Provide the [X, Y] coordinate of the cell's center where the given text is located.  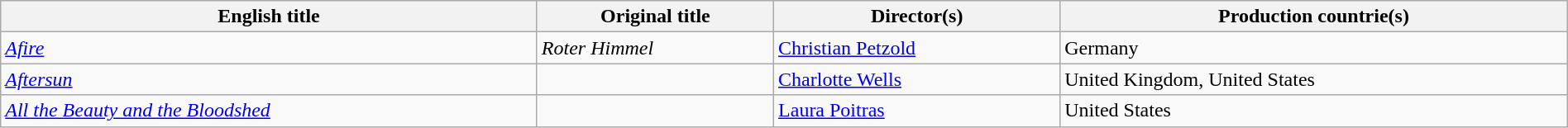
Afire [270, 48]
Aftersun [270, 79]
Original title [655, 17]
Laura Poitras [917, 111]
Director(s) [917, 17]
Christian Petzold [917, 48]
Production countrie(s) [1314, 17]
Roter Himmel [655, 48]
United Kingdom, United States [1314, 79]
Charlotte Wells [917, 79]
All the Beauty and the Bloodshed [270, 111]
United States [1314, 111]
Germany [1314, 48]
English title [270, 17]
